Extract the [x, y] coordinate from the center of the cell holding the provided text.  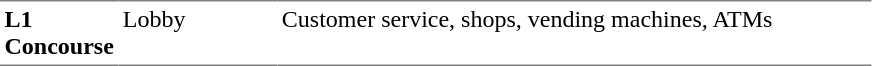
Lobby [198, 33]
L1Concourse [59, 33]
Customer service, shops, vending machines, ATMs [574, 33]
